Output the [x, y] coordinate of the center of the cell containing the given text.  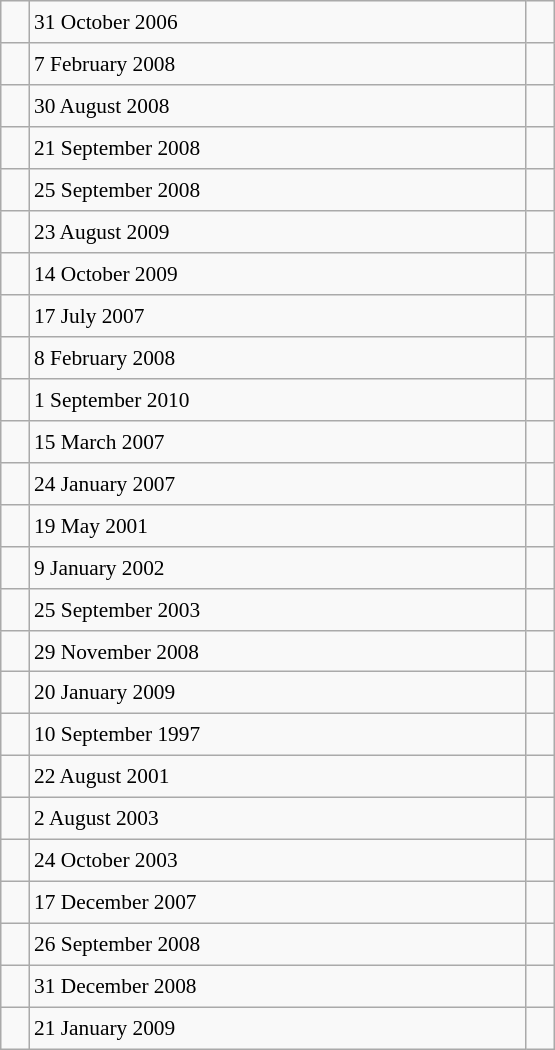
17 December 2007 [278, 903]
1 September 2010 [278, 399]
21 September 2008 [278, 148]
31 December 2008 [278, 986]
20 January 2009 [278, 693]
29 November 2008 [278, 651]
24 October 2003 [278, 861]
22 August 2001 [278, 777]
14 October 2009 [278, 274]
15 March 2007 [278, 441]
21 January 2009 [278, 1028]
30 August 2008 [278, 106]
17 July 2007 [278, 316]
7 February 2008 [278, 64]
25 September 2008 [278, 190]
10 September 1997 [278, 735]
2 August 2003 [278, 819]
24 January 2007 [278, 483]
26 September 2008 [278, 945]
8 February 2008 [278, 358]
9 January 2002 [278, 567]
25 September 2003 [278, 609]
19 May 2001 [278, 525]
31 October 2006 [278, 22]
23 August 2009 [278, 232]
